Extract the [X, Y] coordinate from the center of the cell holding the provided text.  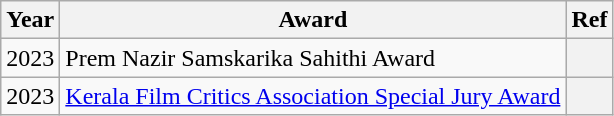
Ref [590, 20]
Award [313, 20]
Prem Nazir Samskarika Sahithi Award [313, 58]
Year [30, 20]
Kerala Film Critics Association Special Jury Award [313, 96]
